Output the (X, Y) coordinate of the center of the cell containing the given text.  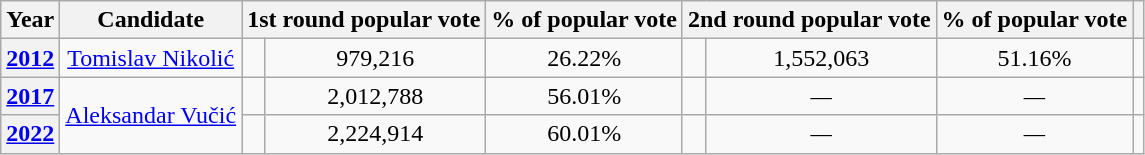
979,216 (374, 58)
1,552,063 (821, 58)
2022 (30, 134)
51.16% (1034, 58)
Year (30, 20)
2012 (30, 58)
1st round popular vote (364, 20)
2nd round popular vote (809, 20)
Tomislav Nikolić (151, 58)
26.22% (584, 58)
Aleksandar Vučić (151, 115)
2,012,788 (374, 96)
60.01% (584, 134)
Candidate (151, 20)
2017 (30, 96)
2,224,914 (374, 134)
56.01% (584, 96)
